Pinpoint the cell where the given text exists, returning its (X, Y) midpoint coordinate. 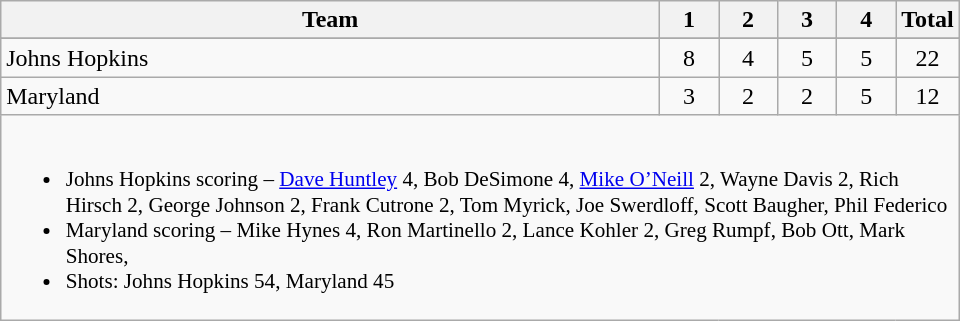
12 (928, 96)
Johns Hopkins (330, 58)
8 (688, 58)
Total (928, 20)
22 (928, 58)
Maryland (330, 96)
Team (330, 20)
1 (688, 20)
